Determine the [x, y] coordinate at the center of the cell enclosing the given text.  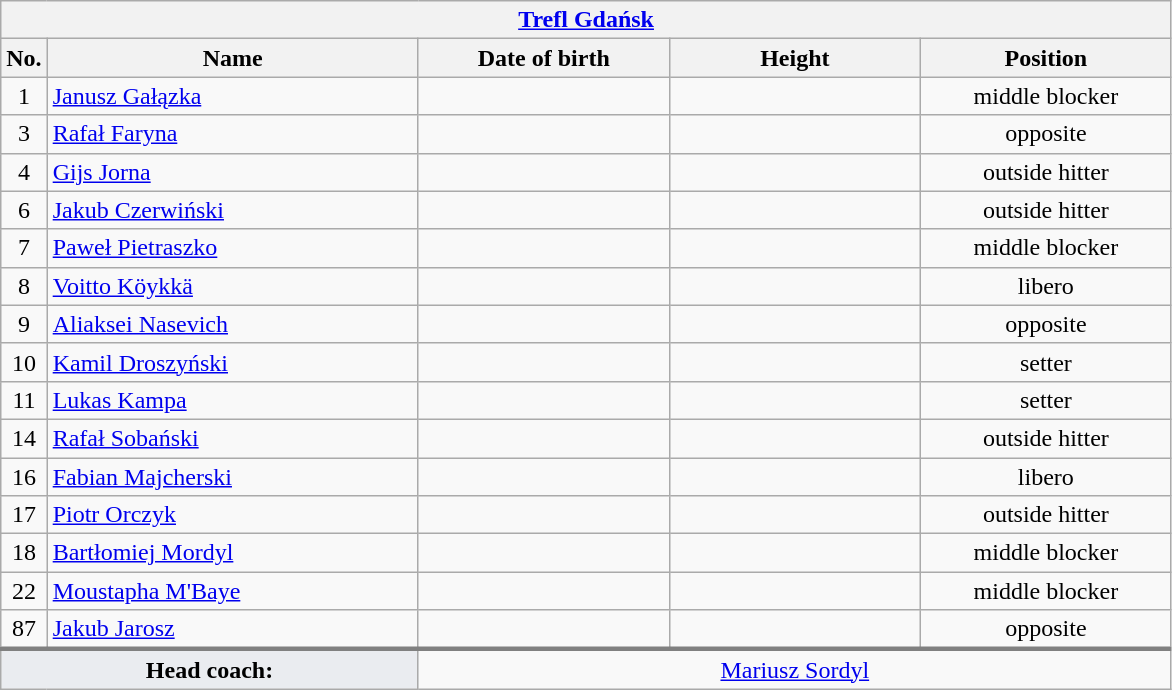
Position [1046, 58]
Mariusz Sordyl [794, 669]
10 [24, 362]
Trefl Gdańsk [586, 20]
17 [24, 515]
3 [24, 134]
22 [24, 591]
11 [24, 400]
Gijs Jorna [232, 172]
Fabian Majcherski [232, 477]
8 [24, 286]
4 [24, 172]
Name [232, 58]
14 [24, 438]
7 [24, 248]
9 [24, 324]
No. [24, 58]
18 [24, 553]
Janusz Gałązka [232, 96]
1 [24, 96]
Aliaksei Nasevich [232, 324]
Height [794, 58]
Voitto Köykkä [232, 286]
Head coach: [210, 669]
16 [24, 477]
Rafał Faryna [232, 134]
87 [24, 630]
Lukas Kampa [232, 400]
Piotr Orczyk [232, 515]
Bartłomiej Mordyl [232, 553]
Paweł Pietraszko [232, 248]
Kamil Droszyński [232, 362]
Date of birth [544, 58]
Jakub Jarosz [232, 630]
Jakub Czerwiński [232, 210]
6 [24, 210]
Rafał Sobański [232, 438]
Moustapha M'Baye [232, 591]
